From the cell containing the given text, extract its center point as [X, Y] coordinate. 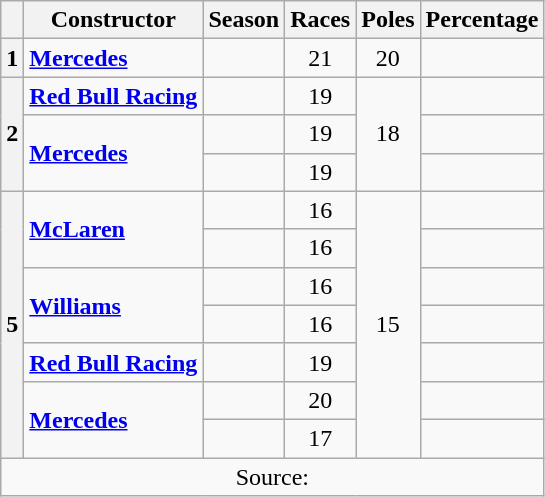
Season [244, 20]
Races [320, 20]
McLaren [114, 229]
21 [320, 58]
18 [388, 134]
Constructor [114, 20]
15 [388, 324]
17 [320, 438]
Poles [388, 20]
2 [12, 134]
5 [12, 324]
Williams [114, 305]
Percentage [482, 20]
1 [12, 58]
Source: [272, 477]
